Provide the [x, y] coordinate of the cell's center where the given text is located.  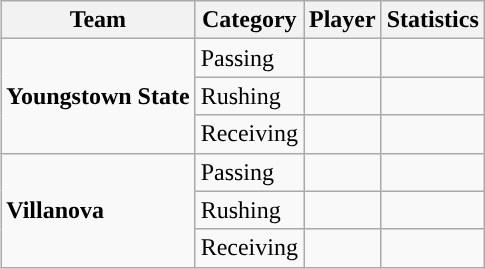
Category [249, 20]
Team [98, 20]
Player [343, 20]
Villanova [98, 210]
Statistics [432, 20]
Youngstown State [98, 96]
